Return the (x, y) coordinate for the center point of the cell that contains the specified text.  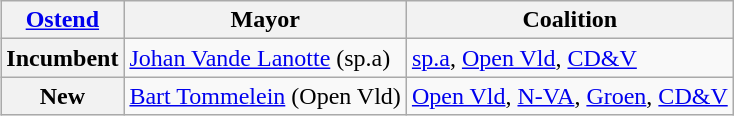
Mayor (265, 20)
sp.a, Open Vld, CD&V (570, 58)
Bart Tommelein (Open Vld) (265, 96)
Ostend (62, 20)
New (62, 96)
Coalition (570, 20)
Open Vld, N-VA, Groen, CD&V (570, 96)
Incumbent (62, 58)
Johan Vande Lanotte (sp.a) (265, 58)
